Capture the cell that displays the provided text and extract its (X, Y) central coordinate. 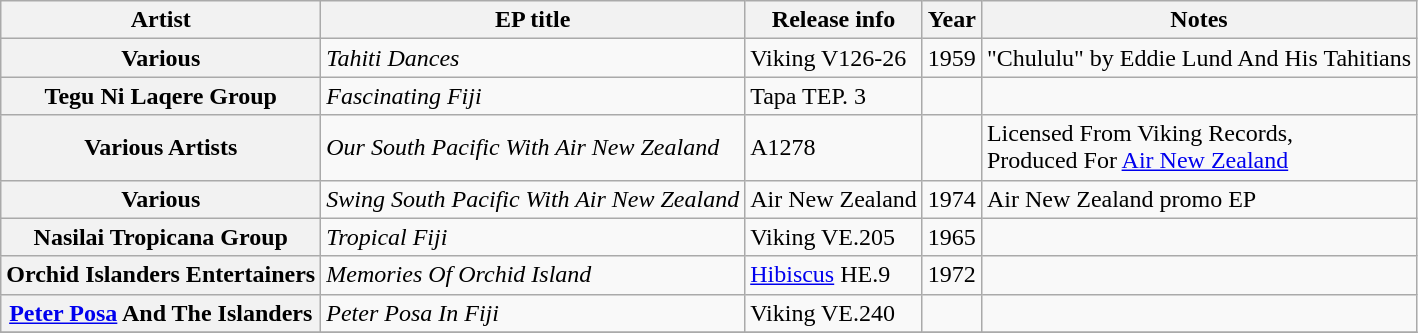
1974 (952, 199)
Release info (834, 20)
1959 (952, 58)
Hibiscus HE.9 (834, 275)
EP title (533, 20)
Our South Pacific With Air New Zealand (533, 148)
Air New Zealand (834, 199)
Peter Posa And The Islanders (161, 313)
Memories Of Orchid Island (533, 275)
Swing South Pacific With Air New Zealand (533, 199)
Notes (1198, 20)
Various Artists (161, 148)
A1278 (834, 148)
Orchid Islanders Entertainers (161, 275)
Fascinating Fiji (533, 96)
Licensed From Viking Records,Produced For Air New Zealand (1198, 148)
Viking VE.205 (834, 237)
Air New Zealand promo EP (1198, 199)
Tahiti Dances (533, 58)
Year (952, 20)
Viking VE.240 (834, 313)
1965 (952, 237)
Artist (161, 20)
Tegu Ni Laqere Group (161, 96)
Tropical Fiji (533, 237)
Tapa TEP. 3 (834, 96)
Viking V126-26 (834, 58)
"Chululu" by Eddie Lund And His Tahitians (1198, 58)
1972 (952, 275)
Nasilai Tropicana Group (161, 237)
Peter Posa In Fiji (533, 313)
